Extract the (x, y) coordinate from the center of the cell holding the provided text.  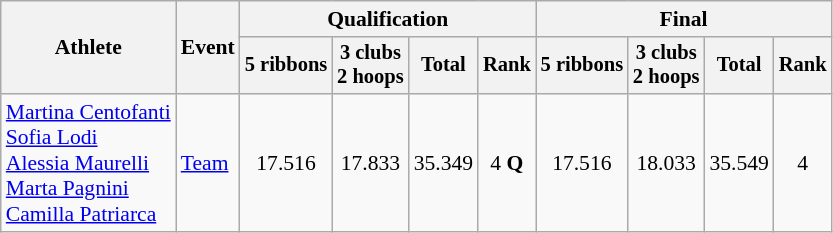
4 (803, 163)
Team (208, 163)
Athlete (88, 48)
Qualification (388, 19)
35.349 (444, 163)
35.549 (738, 163)
Martina CentofantiSofia LodiAlessia MaurelliMarta PagniniCamilla Patriarca (88, 163)
Event (208, 48)
17.833 (370, 163)
18.033 (666, 163)
Final (684, 19)
4 Q (507, 163)
